Find where the given text appears and provide that cell's center as (x, y) coordinate. 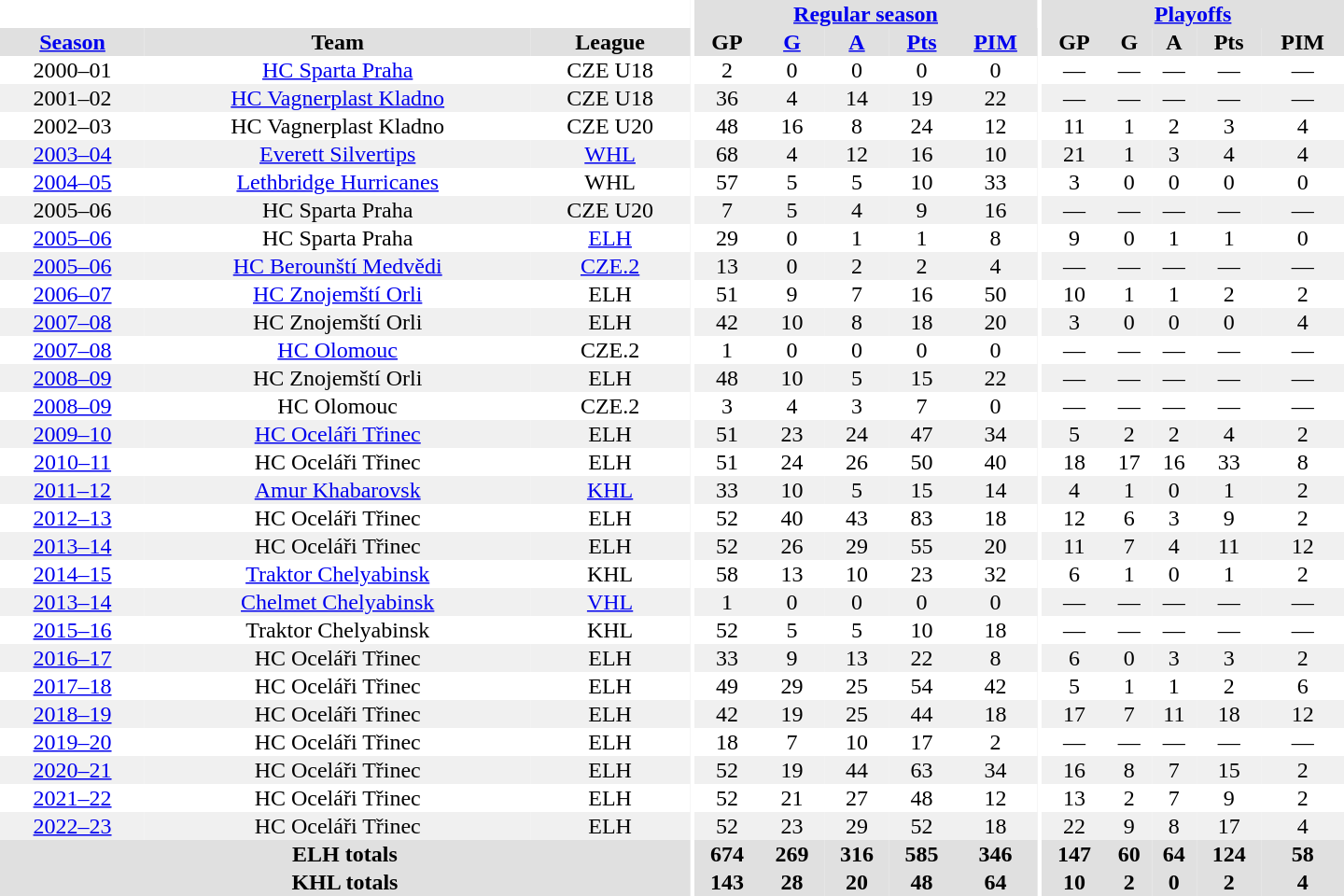
43 (857, 518)
316 (857, 854)
KHL totals (345, 882)
36 (727, 98)
Chelmet Chelyabinsk (338, 602)
Season (73, 42)
83 (922, 518)
674 (727, 854)
147 (1074, 854)
2016–17 (73, 658)
2017–18 (73, 686)
585 (922, 854)
63 (922, 770)
ELH totals (345, 854)
2000–01 (73, 70)
57 (727, 182)
2001–02 (73, 98)
269 (792, 854)
54 (922, 686)
2004–05 (73, 182)
2022–23 (73, 826)
Team (338, 42)
Everett Silvertips (338, 154)
2009–10 (73, 434)
346 (995, 854)
47 (922, 434)
2018–19 (73, 714)
27 (857, 798)
Regular season (866, 14)
2014–15 (73, 574)
2002–03 (73, 126)
124 (1229, 854)
49 (727, 686)
2020–21 (73, 770)
HC Berounští Medvědi (338, 266)
68 (727, 154)
2010–11 (73, 462)
2015–16 (73, 630)
VHL (610, 602)
Amur Khabarovsk (338, 490)
55 (922, 546)
Playoffs (1193, 14)
28 (792, 882)
League (610, 42)
2012–13 (73, 518)
Lethbridge Hurricanes (338, 182)
2011–12 (73, 490)
2006–07 (73, 294)
2003–04 (73, 154)
2019–20 (73, 742)
32 (995, 574)
60 (1129, 854)
143 (727, 882)
2021–22 (73, 798)
